Scan for the cell matching the given text and deliver its [x, y] coordinate at center. 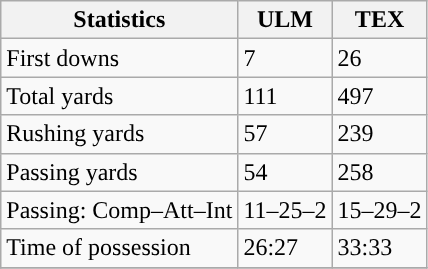
TEX [380, 20]
26:27 [285, 248]
258 [380, 172]
Total yards [120, 96]
15–29–2 [380, 210]
First downs [120, 58]
54 [285, 172]
ULM [285, 20]
239 [380, 134]
Passing: Comp–Att–Int [120, 210]
497 [380, 96]
Statistics [120, 20]
11–25–2 [285, 210]
Time of possession [120, 248]
Passing yards [120, 172]
111 [285, 96]
57 [285, 134]
33:33 [380, 248]
26 [380, 58]
7 [285, 58]
Rushing yards [120, 134]
